From the cell containing the given text, extract its center point as [x, y] coordinate. 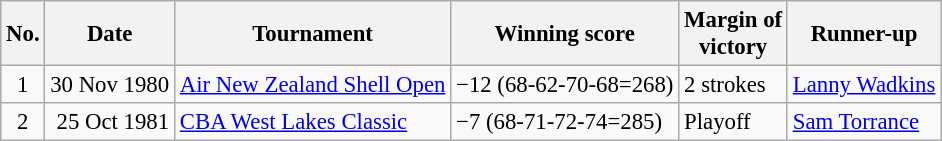
−7 (68-71-72-74=285) [565, 122]
No. [23, 34]
25 Oct 1981 [110, 122]
−12 (68-62-70-68=268) [565, 85]
2 strokes [734, 85]
1 [23, 85]
Tournament [312, 34]
Playoff [734, 122]
2 [23, 122]
Lanny Wadkins [864, 85]
Margin ofvictory [734, 34]
CBA West Lakes Classic [312, 122]
Date [110, 34]
Air New Zealand Shell Open [312, 85]
30 Nov 1980 [110, 85]
Sam Torrance [864, 122]
Runner-up [864, 34]
Winning score [565, 34]
